Locate the cell with the specified text and output its (X, Y) center coordinate. 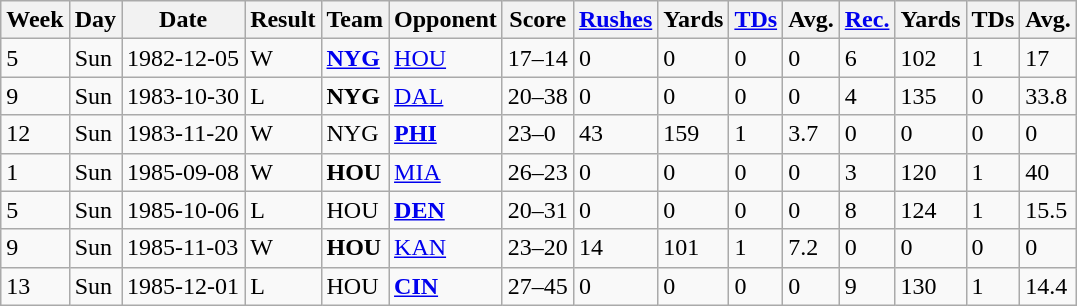
Day (95, 20)
3 (867, 172)
1983-11-20 (184, 134)
1985-10-06 (184, 210)
1982-12-05 (184, 58)
26–23 (538, 172)
17–14 (538, 58)
23–20 (538, 248)
27–45 (538, 286)
124 (930, 210)
1985-11-03 (184, 248)
43 (615, 134)
Team (355, 20)
17 (1048, 58)
120 (930, 172)
20–38 (538, 96)
Opponent (446, 20)
15.5 (1048, 210)
40 (1048, 172)
Rushes (615, 20)
6 (867, 58)
101 (694, 248)
159 (694, 134)
20–31 (538, 210)
Result (283, 20)
3.7 (812, 134)
CIN (446, 286)
14.4 (1048, 286)
PHI (446, 134)
KAN (446, 248)
8 (867, 210)
14 (615, 248)
1983-10-30 (184, 96)
DEN (446, 210)
DAL (446, 96)
135 (930, 96)
33.8 (1048, 96)
130 (930, 286)
Rec. (867, 20)
Date (184, 20)
1985-12-01 (184, 286)
Score (538, 20)
MIA (446, 172)
7.2 (812, 248)
102 (930, 58)
13 (35, 286)
Week (35, 20)
23–0 (538, 134)
4 (867, 96)
12 (35, 134)
1985-09-08 (184, 172)
